Find where the given text appears and provide that cell's center as [x, y] coordinate. 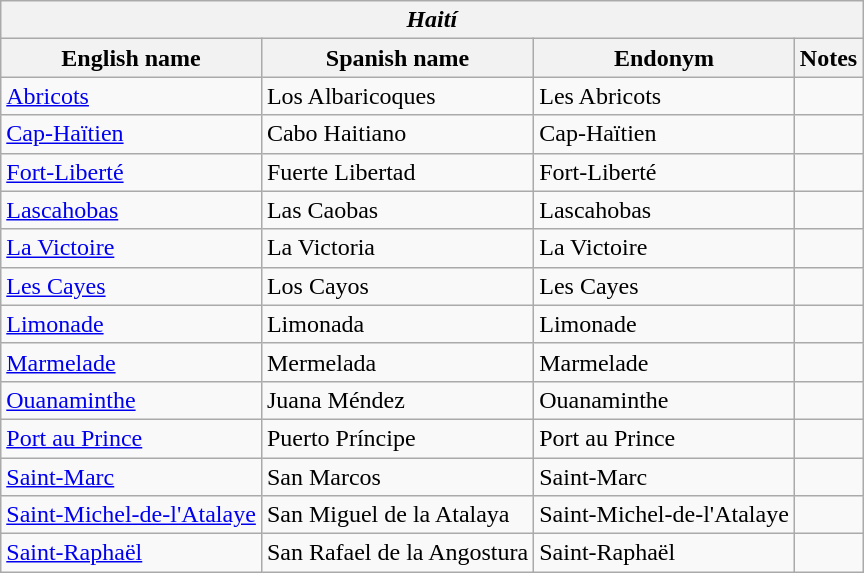
Notes [828, 58]
Las Caobas [397, 210]
Spanish name [397, 58]
Puerto Príncipe [397, 438]
Juana Méndez [397, 400]
Los Albaricoques [397, 96]
San Miguel de la Atalaya [397, 515]
Les Abricots [664, 96]
Mermelada [397, 362]
La Victoria [397, 248]
San Marcos [397, 477]
Endonym [664, 58]
Los Cayos [397, 286]
Fuerte Libertad [397, 172]
Limonada [397, 324]
Cabo Haitiano [397, 134]
Abricots [132, 96]
English name [132, 58]
San Rafael de la Angostura [397, 553]
Haití [432, 20]
